Output the (X, Y) coordinate of the center of the cell containing the given text.  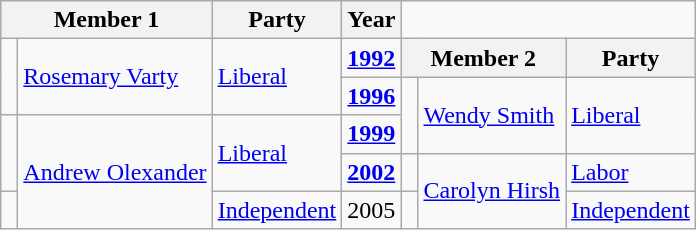
1992 (372, 58)
Andrew Olexander (115, 172)
Wendy Smith (492, 115)
2002 (372, 172)
Member 2 (484, 58)
Carolyn Hirsh (492, 191)
Labor (631, 172)
Rosemary Varty (115, 77)
Year (372, 20)
1996 (372, 96)
2005 (372, 210)
Member 1 (106, 20)
1999 (372, 134)
